Locate the cell with the specified text and output its (X, Y) center coordinate. 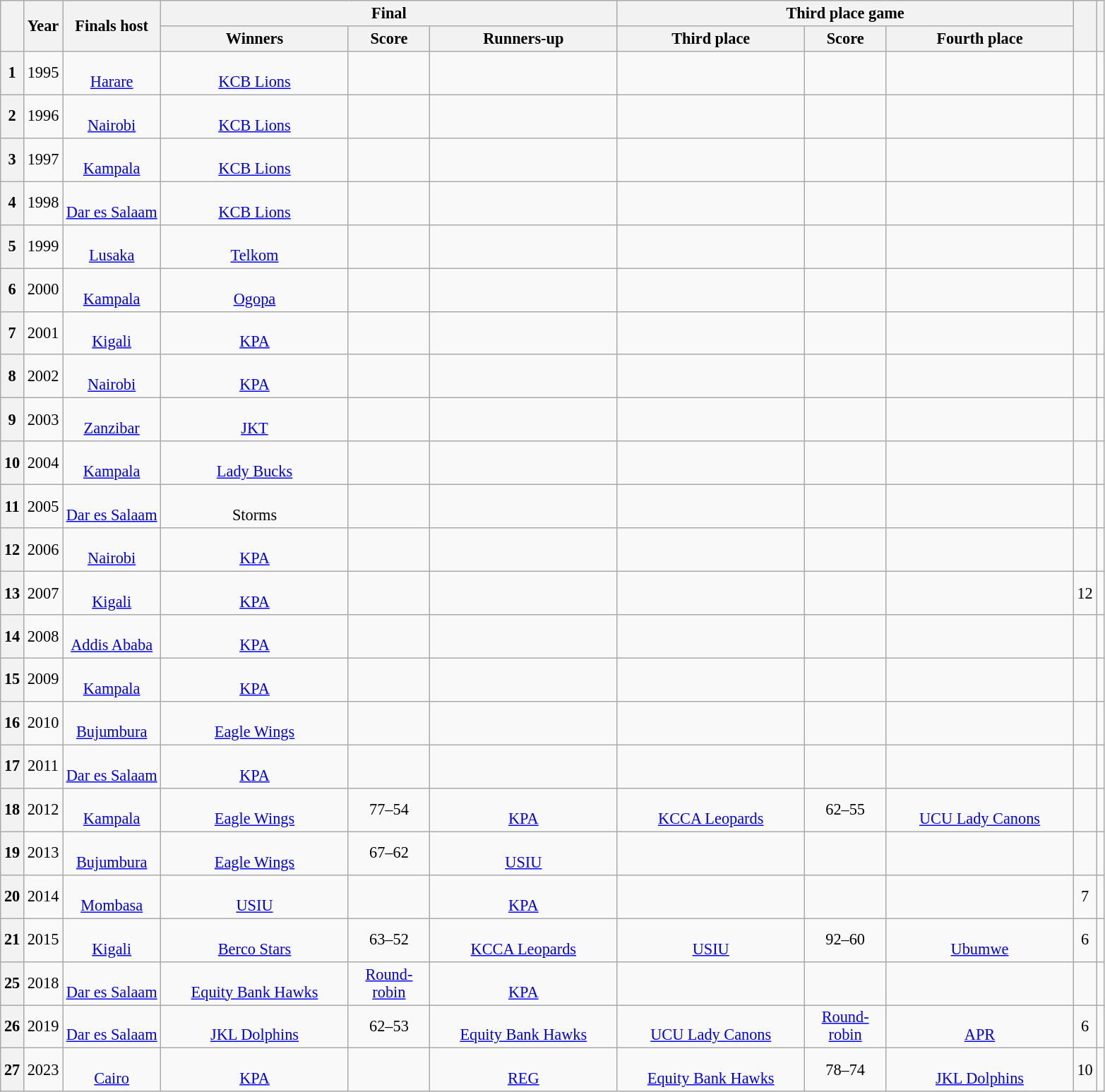
2023 (42, 1070)
Zanzibar (112, 419)
9 (13, 419)
2006 (42, 549)
Winners (254, 39)
2013 (42, 853)
APR (980, 1026)
Addis Ababa (112, 637)
Cairo (112, 1070)
2011 (42, 767)
5 (13, 246)
2 (13, 116)
2007 (42, 593)
2019 (42, 1026)
Mombasa (112, 896)
2008 (42, 637)
2002 (42, 376)
1998 (42, 203)
Lady Bucks (254, 463)
78–74 (844, 1070)
2001 (42, 333)
REG (524, 1070)
63–52 (388, 940)
26 (13, 1026)
2018 (42, 983)
Berco Stars (254, 940)
Lusaka (112, 246)
Runners-up (524, 39)
Ogopa (254, 289)
Fourth place (980, 39)
15 (13, 679)
11 (13, 505)
1996 (42, 116)
27 (13, 1070)
Storms (254, 505)
2004 (42, 463)
1997 (42, 160)
2010 (42, 723)
1 (13, 72)
25 (13, 983)
Harare (112, 72)
Third place (710, 39)
16 (13, 723)
Year (42, 26)
13 (13, 593)
Finals host (112, 26)
2012 (42, 809)
92–60 (844, 940)
4 (13, 203)
3 (13, 160)
2015 (42, 940)
77–54 (388, 809)
17 (13, 767)
14 (13, 637)
Third place game (845, 13)
62–55 (844, 809)
8 (13, 376)
67–62 (388, 853)
JKT (254, 419)
62–53 (388, 1026)
20 (13, 896)
2005 (42, 505)
2014 (42, 896)
Telkom (254, 246)
Ubumwe (980, 940)
21 (13, 940)
19 (13, 853)
1999 (42, 246)
18 (13, 809)
2009 (42, 679)
1995 (42, 72)
Final (389, 13)
2000 (42, 289)
2003 (42, 419)
